Locate the cell with the specified text and output its (X, Y) center coordinate. 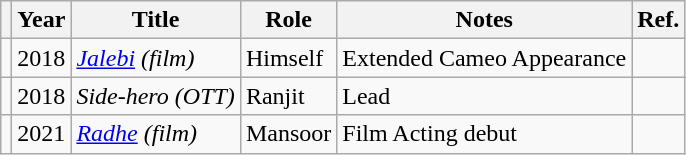
Mansoor (288, 134)
Extended Cameo Appearance (484, 58)
Year (42, 20)
Film Acting debut (484, 134)
Title (156, 20)
Notes (484, 20)
Lead (484, 96)
Jalebi (film) (156, 58)
Himself (288, 58)
Ranjit (288, 96)
Role (288, 20)
Ref. (658, 20)
Side-hero (OTT) (156, 96)
Radhe (film) (156, 134)
2021 (42, 134)
